From the cell containing the given text, extract its center point as (x, y) coordinate. 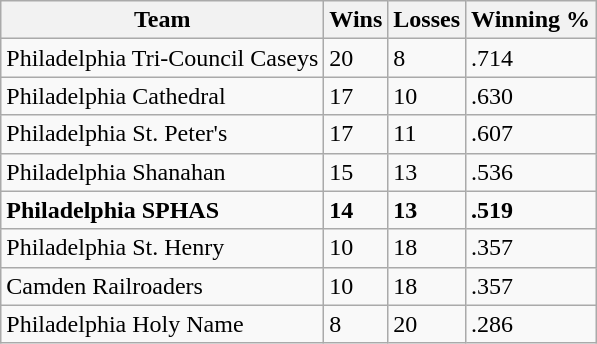
Philadelphia St. Henry (162, 248)
Philadelphia Shanahan (162, 172)
.607 (531, 134)
Wins (356, 20)
14 (356, 210)
.630 (531, 96)
15 (356, 172)
Winning % (531, 20)
Camden Railroaders (162, 286)
.286 (531, 324)
Philadelphia Cathedral (162, 96)
.714 (531, 58)
.536 (531, 172)
Team (162, 20)
Philadelphia SPHAS (162, 210)
Philadelphia Tri-Council Caseys (162, 58)
Philadelphia Holy Name (162, 324)
.519 (531, 210)
11 (427, 134)
Philadelphia St. Peter's (162, 134)
Losses (427, 20)
